Output the [x, y] coordinate of the center of the cell containing the given text.  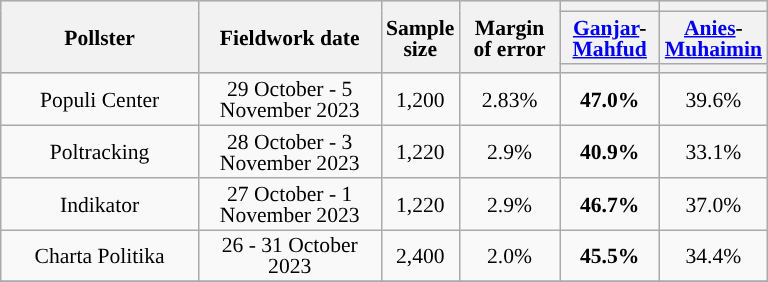
Poltracking [100, 152]
40.9% [610, 152]
39.6% [714, 100]
34.4% [714, 256]
Charta Politika [100, 256]
29 October - 5 November 2023 [290, 100]
37.0% [714, 204]
Sample size [420, 37]
Populi Center [100, 100]
28 October - 3 November 2023 [290, 152]
33.1% [714, 152]
46.7% [610, 204]
2,400 [420, 256]
47.0% [610, 100]
45.5% [610, 256]
1,200 [420, 100]
2.0% [509, 256]
2.83% [509, 100]
Indikator [100, 204]
Ganjar-Mahfud [610, 37]
Fieldwork date [290, 37]
27 October - 1 November 2023 [290, 204]
26 - 31 October 2023 [290, 256]
Pollster [100, 37]
Anies-Muhaimin [714, 37]
Margin of error [509, 37]
